Determine the (x, y) coordinate at the center of the cell enclosing the given text.  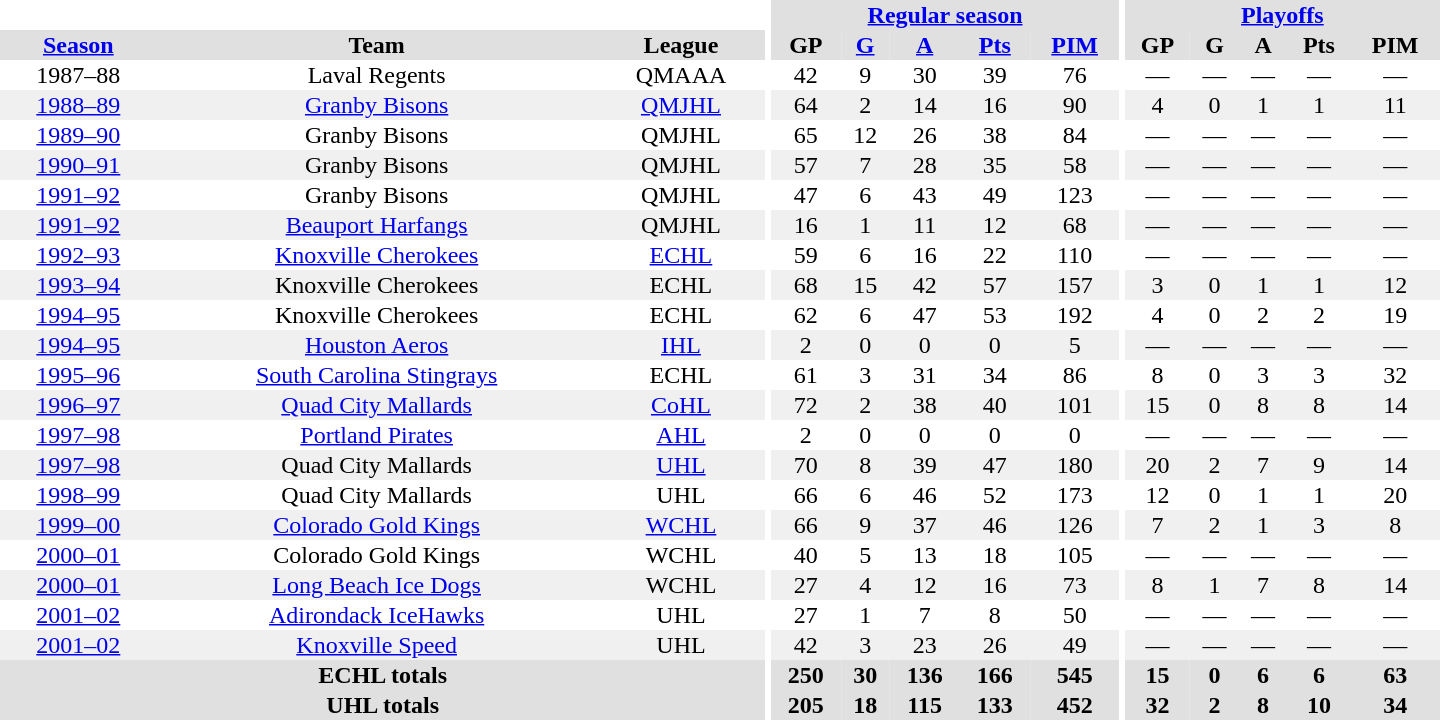
1990–91 (78, 165)
545 (1074, 675)
70 (806, 465)
110 (1074, 255)
101 (1074, 405)
South Carolina Stingrays (377, 375)
1987–88 (78, 75)
64 (806, 105)
86 (1074, 375)
52 (995, 495)
50 (1074, 615)
Portland Pirates (377, 435)
UHL totals (382, 705)
Houston Aeros (377, 345)
ECHL totals (382, 675)
1993–94 (78, 285)
13 (925, 555)
IHL (682, 345)
63 (1395, 675)
205 (806, 705)
192 (1074, 315)
Regular season (946, 15)
28 (925, 165)
1998–99 (78, 495)
166 (995, 675)
1999–00 (78, 525)
Long Beach Ice Dogs (377, 585)
35 (995, 165)
1996–97 (78, 405)
Playoffs (1282, 15)
1989–90 (78, 135)
250 (806, 675)
Knoxville Speed (377, 645)
180 (1074, 465)
90 (1074, 105)
123 (1074, 195)
53 (995, 315)
61 (806, 375)
452 (1074, 705)
League (682, 45)
19 (1395, 315)
Laval Regents (377, 75)
62 (806, 315)
126 (1074, 525)
Adirondack IceHawks (377, 615)
115 (925, 705)
76 (1074, 75)
AHL (682, 435)
Season (78, 45)
QMAAA (682, 75)
136 (925, 675)
Team (377, 45)
31 (925, 375)
CoHL (682, 405)
72 (806, 405)
22 (995, 255)
59 (806, 255)
133 (995, 705)
43 (925, 195)
1992–93 (78, 255)
157 (1074, 285)
1995–96 (78, 375)
65 (806, 135)
58 (1074, 165)
73 (1074, 585)
1988–89 (78, 105)
37 (925, 525)
23 (925, 645)
105 (1074, 555)
173 (1074, 495)
Beauport Harfangs (377, 225)
84 (1074, 135)
10 (1318, 705)
